Extract the [x, y] coordinate from the center of the cell holding the provided text.  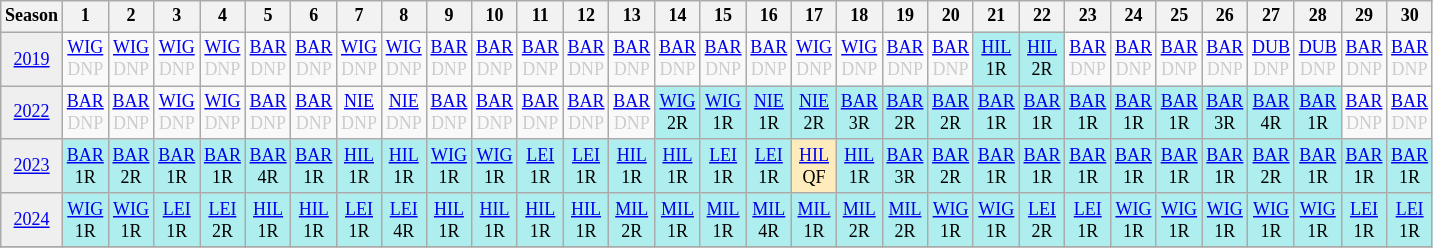
12 [586, 16]
2024 [32, 220]
2022 [32, 113]
5 [268, 16]
22 [1042, 16]
14 [678, 16]
Season [32, 16]
8 [404, 16]
HILQF [814, 166]
HIL2R [1042, 59]
2023 [32, 166]
1 [85, 16]
2019 [32, 59]
9 [449, 16]
NIE1R [769, 113]
29 [1364, 16]
16 [769, 16]
15 [723, 16]
20 [951, 16]
28 [1318, 16]
3 [177, 16]
30 [1410, 16]
27 [1272, 16]
11 [540, 16]
WIG2R [678, 113]
MIL4R [769, 220]
25 [1179, 16]
26 [1225, 16]
LEI4R [404, 220]
19 [905, 16]
18 [859, 16]
10 [495, 16]
4 [223, 16]
13 [632, 16]
6 [314, 16]
17 [814, 16]
2 [131, 16]
21 [996, 16]
7 [360, 16]
24 [1134, 16]
NIE2R [814, 113]
23 [1088, 16]
